Pinpoint the cell where the given text exists, returning its (x, y) midpoint coordinate. 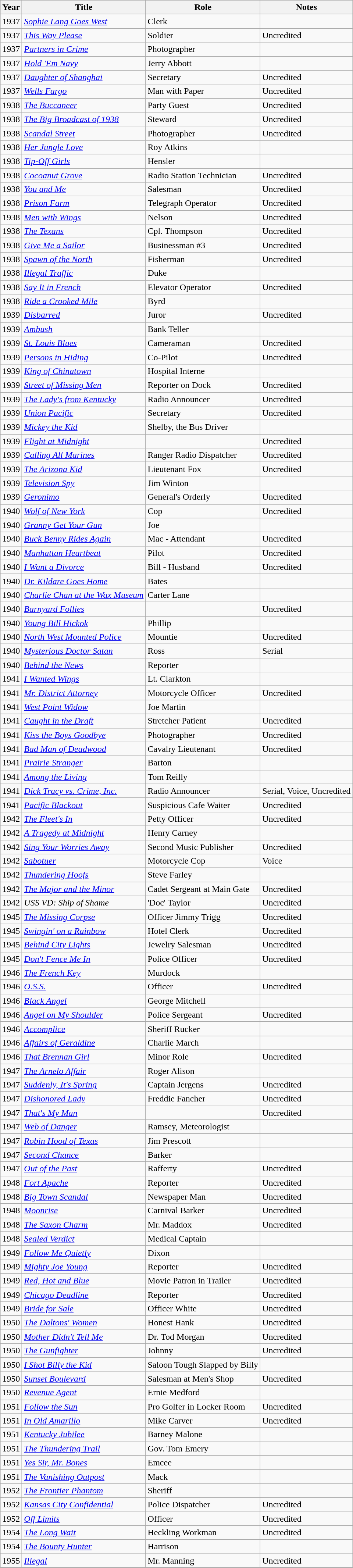
The Frontier Phantom (84, 1490)
Motorcycle Officer (203, 693)
Dishonored Lady (84, 1099)
Tip-Off Girls (84, 161)
The Bounty Hunter (84, 1547)
Red, Hot and Blue (84, 1281)
Ranger Radio Dispatcher (203, 455)
Sunset Boulevard (84, 1379)
That Brennan Girl (84, 1057)
Kentucky Jubilee (84, 1435)
Rafferty (203, 1169)
Cpl. Thompson (203, 231)
Carnival Barker (203, 1211)
This Way Please (84, 35)
The Daltons' Women (84, 1323)
Clerk (203, 21)
Dick Tracy vs. Crime, Inc. (84, 791)
Wells Fargo (84, 91)
Dr. Kildare Goes Home (84, 581)
Harrison (203, 1547)
Stretcher Patient (203, 721)
Second Chance (84, 1155)
Role (203, 7)
Title (84, 7)
You and Me (84, 189)
Voice (307, 861)
In Old Amarillo (84, 1421)
Dr. Tod Morgan (203, 1337)
Swingin' on a Rainbow (84, 931)
Mac - Attendant (203, 539)
Joe Martin (203, 707)
Jewelry Salesman (203, 945)
The Vanishing Outpost (84, 1476)
'Doc' Taylor (203, 903)
Salesman (203, 189)
Kiss the Boys Goodbye (84, 735)
Fisherman (203, 259)
King of Chinatown (84, 371)
Suddenly, It's Spring (84, 1085)
Freddie Fancher (203, 1099)
Charlie March (203, 1043)
Barker (203, 1155)
The Lady's from Kentucky (84, 399)
The Thundering Trail (84, 1449)
Heckling Workman (203, 1533)
Officer Jimmy Trigg (203, 917)
Hotel Clerk (203, 931)
Granny Get Your Gun (84, 525)
Mr. District Attorney (84, 693)
Party Guest (203, 105)
1955 (11, 1561)
Hensler (203, 161)
Johnny (203, 1351)
Steve Farley (203, 875)
Manhattan Heartbeat (84, 553)
Soldier (203, 35)
Radio Station Technician (203, 175)
The Arizona Kid (84, 469)
Revenue Agent (84, 1393)
Angel on My Shoulder (84, 1015)
Murdock (203, 973)
Petty Officer (203, 819)
Ross (203, 651)
Police Officer (203, 959)
Reporter on Dock (203, 385)
Daughter of Shanghai (84, 77)
Roy Atkins (203, 147)
Men with Wings (84, 217)
Pro Golfer in Locker Room (203, 1407)
The Missing Corpse (84, 917)
The Major and the Minor (84, 889)
Young Bill Hickok (84, 623)
Barney Malone (203, 1435)
Mack (203, 1476)
North West Mounted Police (84, 637)
Emcee (203, 1462)
Steward (203, 119)
Man with Paper (203, 91)
Carter Lane (203, 595)
Thundering Hoofs (84, 875)
Medical Captain (203, 1239)
Affairs of Geraldine (84, 1043)
Tom Reilly (203, 777)
Lt. Clarkton (203, 679)
Moonrise (84, 1211)
Cocoanut Grove (84, 175)
Saloon Tough Slapped by Billy (203, 1365)
Among the Living (84, 777)
Police Sergeant (203, 1015)
Notes (307, 7)
I Shot Billy the Kid (84, 1365)
Follow Me Quietly (84, 1253)
The Gunfighter (84, 1351)
Honest Hank (203, 1323)
Illegal Traffic (84, 273)
Disbarred (84, 315)
Suspicious Cafe Waiter (203, 805)
General's Orderly (203, 497)
The Buccaneer (84, 105)
A Tragedy at Midnight (84, 833)
Give Me a Sailor (84, 245)
George Mitchell (203, 1001)
Wolf of New York (84, 511)
Ambush (84, 329)
Calling All Marines (84, 455)
Her Jungle Love (84, 147)
The French Key (84, 973)
Lieutenant Fox (203, 469)
Spawn of the North (84, 259)
Bank Teller (203, 329)
Sabotuer (84, 861)
Barnyard Follies (84, 609)
Mr. Maddox (203, 1225)
Bride for Sale (84, 1309)
Serial (307, 651)
Sophie Lang Goes West (84, 21)
The Arnelo Affair (84, 1071)
Sealed Verdict (84, 1239)
Bill - Husband (203, 567)
Sheriff Rucker (203, 1029)
Co-Pilot (203, 357)
Elevator Operator (203, 287)
Cop (203, 511)
Fort Apache (84, 1183)
Mr. Manning (203, 1561)
Don't Fence Me In (84, 959)
Police Dispatcher (203, 1504)
Second Music Publisher (203, 847)
Street of Missing Men (84, 385)
The Texans (84, 231)
Behind the News (84, 665)
Year (11, 7)
Yes Sir, Mr. Bones (84, 1462)
Nelson (203, 217)
Illegal (84, 1561)
Serial, Voice, Uncredited (307, 791)
Kansas City Confidential (84, 1504)
Cameraman (203, 343)
Duke (203, 273)
Web of Danger (84, 1127)
Geronimo (84, 497)
Movie Patron in Trailer (203, 1281)
Roger Alison (203, 1071)
Pacific Blackout (84, 805)
Ride a Crooked Mile (84, 301)
Salesman at Men's Shop (203, 1379)
Prison Farm (84, 203)
Mike Carver (203, 1421)
Partners in Crime (84, 49)
Follow the Sun (84, 1407)
Television Spy (84, 483)
Union Pacific (84, 413)
Jim Winton (203, 483)
Behind City Lights (84, 945)
Sheriff (203, 1490)
The Big Broadcast of 1938 (84, 119)
Mysterious Doctor Satan (84, 651)
Mountie (203, 637)
Newspaper Man (203, 1197)
Mickey the Kid (84, 427)
Cavalry Lieutenant (203, 749)
I Wanted Wings (84, 679)
Scandal Street (84, 133)
Dixon (203, 1253)
Motorcycle Cop (203, 861)
Joe (203, 525)
The Saxon Charm (84, 1225)
Henry Carney (203, 833)
Black Angel (84, 1001)
Juror (203, 315)
Hospital Interne (203, 371)
Bates (203, 581)
O.S.S. (84, 987)
USS VD: Ship of Shame (84, 903)
Minor Role (203, 1057)
West Point Widow (84, 707)
Jim Prescott (203, 1141)
Officer White (203, 1309)
Off Limits (84, 1519)
Sing Your Worries Away (84, 847)
The Long Wait (84, 1533)
Buck Benny Rides Again (84, 539)
Robin Hood of Texas (84, 1141)
Chicago Deadline (84, 1294)
Persons in Hiding (84, 357)
Captain Jergens (203, 1085)
Hold 'Em Navy (84, 63)
The Fleet's In (84, 819)
That's My Man (84, 1113)
Barton (203, 763)
I Want a Divorce (84, 567)
St. Louis Blues (84, 343)
Jerry Abbott (203, 63)
Say It in French (84, 287)
Shelby, the Bus Driver (203, 427)
Big Town Scandal (84, 1197)
Out of the Past (84, 1169)
Phillip (203, 623)
Flight at Midnight (84, 441)
Pilot (203, 553)
Ramsey, Meteorologist (203, 1127)
Mighty Joe Young (84, 1267)
Accomplice (84, 1029)
Cadet Sergeant at Main Gate (203, 889)
Bad Man of Deadwood (84, 749)
Telegraph Operator (203, 203)
Gov. Tom Emery (203, 1449)
Charlie Chan at the Wax Museum (84, 595)
Ernie Medford (203, 1393)
Caught in the Draft (84, 721)
Prairie Stranger (84, 763)
Businessman #3 (203, 245)
Mother Didn't Tell Me (84, 1337)
Byrd (203, 301)
